Provide the [x, y] coordinate of the cell's center where the given text is located.  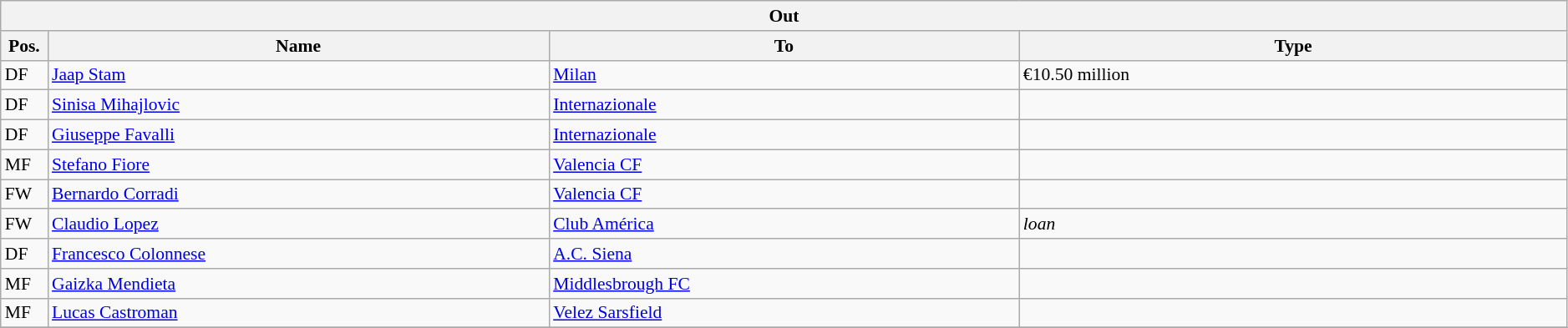
Middlesbrough FC [784, 284]
loan [1293, 225]
Out [784, 16]
Milan [784, 75]
Lucas Castroman [298, 313]
Jaap Stam [298, 75]
Claudio Lopez [298, 225]
Name [298, 46]
Pos. [24, 46]
Gaizka Mendieta [298, 284]
Velez Sarsfield [784, 313]
Bernardo Corradi [298, 194]
€10.50 million [1293, 75]
Stefano Fiore [298, 164]
Type [1293, 46]
Giuseppe Favalli [298, 135]
Francesco Colonnese [298, 254]
Club América [784, 225]
To [784, 46]
Sinisa Mihajlovic [298, 105]
A.C. Siena [784, 254]
